Pinpoint the cell where the given text exists, returning its (X, Y) midpoint coordinate. 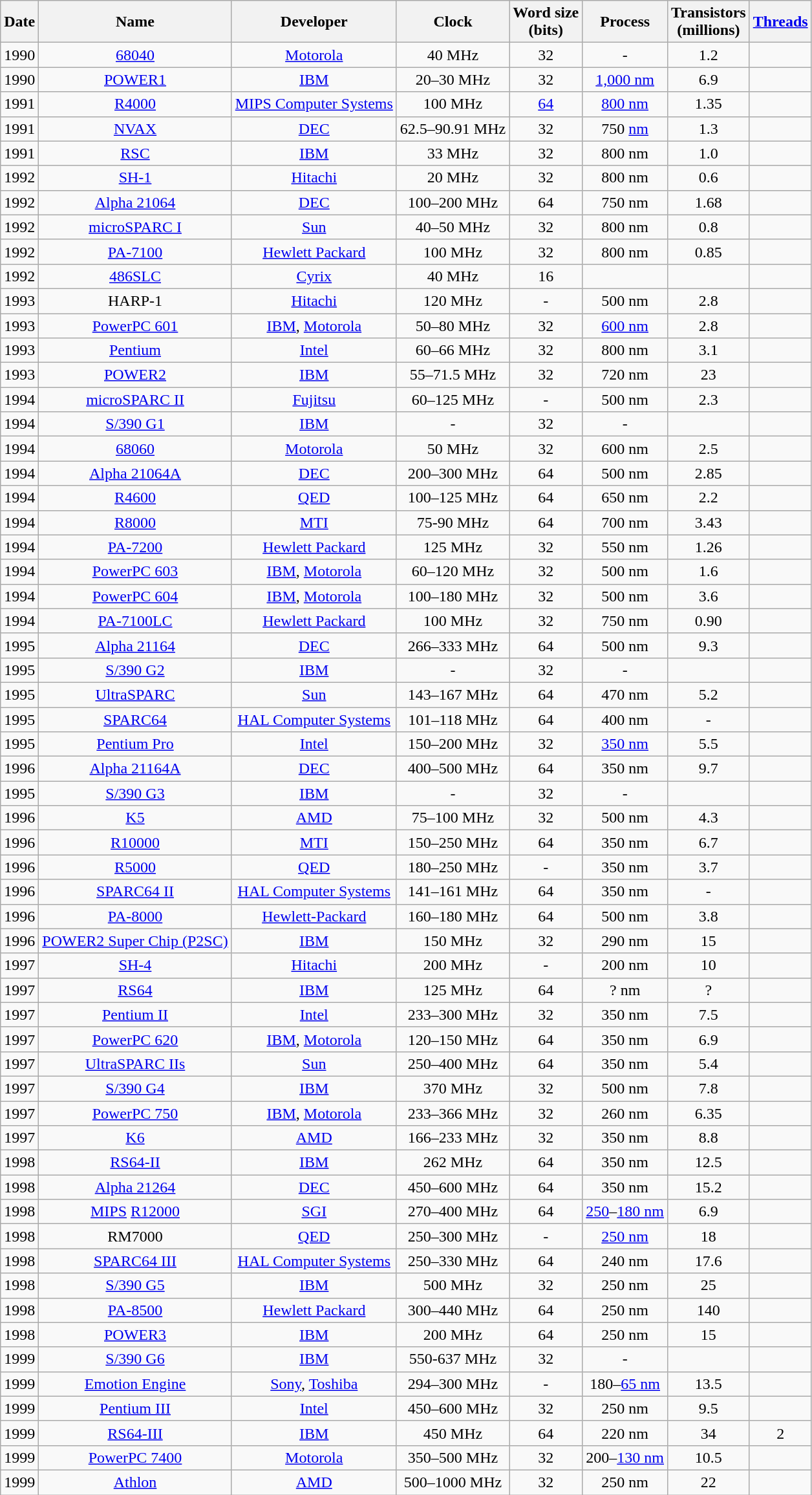
1.2 (709, 55)
NVAX (135, 129)
PA-8500 (135, 1310)
Emotion Engine (135, 1384)
S/390 G5 (135, 1285)
Word size(bits) (546, 22)
101–118 MHz (453, 720)
R8000 (135, 522)
18 (709, 1236)
HARP-1 (135, 301)
R4000 (135, 104)
POWER1 (135, 80)
240 nm (625, 1261)
1.3 (709, 129)
200–300 MHz (453, 473)
Process (625, 22)
S/390 G4 (135, 1088)
220 nm (625, 1433)
250–400 MHz (453, 1064)
1.68 (709, 202)
500 MHz (453, 1285)
5.4 (709, 1064)
POWER2 (135, 375)
Fujitsu (314, 400)
Pentium III (135, 1408)
RS64 (135, 990)
PowerPC 604 (135, 596)
700 nm (625, 522)
450 MHz (453, 1433)
Hewlett-Packard (314, 916)
100–125 MHz (453, 498)
POWER2 Super Chip (P2SC) (135, 941)
Date (19, 22)
0.8 (709, 227)
PowerPC 601 (135, 325)
160–180 MHz (453, 916)
microSPARC I (135, 227)
PowerPC 750 (135, 1113)
143–167 MHz (453, 694)
12.5 (709, 1163)
9.5 (709, 1408)
60–120 MHz (453, 572)
150 MHz (453, 941)
microSPARC II (135, 400)
250–300 MHz (453, 1236)
R4600 (135, 498)
260 nm (625, 1113)
40–50 MHz (453, 227)
470 nm (625, 694)
55–71.5 MHz (453, 375)
Clock (453, 22)
2 (780, 1433)
8.8 (709, 1138)
PA-7200 (135, 547)
POWER3 (135, 1335)
262 MHz (453, 1163)
SH-4 (135, 965)
300–440 MHz (453, 1310)
0.6 (709, 178)
100–200 MHz (453, 202)
100–180 MHz (453, 596)
270–400 MHz (453, 1212)
15.2 (709, 1187)
R5000 (135, 867)
17.6 (709, 1261)
10.5 (709, 1457)
6.35 (709, 1113)
68040 (135, 55)
R10000 (135, 843)
60–125 MHz (453, 400)
0.85 (709, 252)
RM7000 (135, 1236)
Alpha 21164 (135, 645)
UltraSPARC (135, 694)
500–1000 MHz (453, 1482)
5.5 (709, 744)
550 nm (625, 547)
1,000 nm (625, 80)
1.0 (709, 153)
4.3 (709, 818)
SPARC64 II (135, 892)
75–100 MHz (453, 818)
Alpha 21064 (135, 202)
62.5–90.91 MHz (453, 129)
25 (709, 1285)
50 MHz (453, 449)
Name (135, 22)
S/390 G6 (135, 1359)
Alpha 21164A (135, 769)
250–330 MHz (453, 1261)
20–30 MHz (453, 80)
2.3 (709, 400)
RSC (135, 153)
250–180 nm (625, 1212)
RS64-III (135, 1433)
3.7 (709, 867)
180–65 nm (625, 1384)
180–250 MHz (453, 867)
S/390 G2 (135, 670)
3.8 (709, 916)
PA-8000 (135, 916)
9.3 (709, 645)
60–66 MHz (453, 350)
K5 (135, 818)
SPARC64 III (135, 1261)
200 nm (625, 965)
166–233 MHz (453, 1138)
233–366 MHz (453, 1113)
294–300 MHz (453, 1384)
SPARC64 (135, 720)
Pentium II (135, 1015)
1.35 (709, 104)
Transistors(millions) (709, 22)
6.7 (709, 843)
K6 (135, 1138)
PA-7100LC (135, 621)
720 nm (625, 375)
33 MHz (453, 153)
650 nm (625, 498)
9.7 (709, 769)
0.90 (709, 621)
16 (546, 276)
3.43 (709, 522)
S/390 G3 (135, 793)
Cyrix (314, 276)
MIPS Computer Systems (314, 104)
400 nm (625, 720)
Alpha 21064A (135, 473)
PowerPC 620 (135, 1039)
3.1 (709, 350)
400–500 MHz (453, 769)
7.5 (709, 1015)
290 nm (625, 941)
486SLC (135, 276)
Sony, Toshiba (314, 1384)
150–250 MHz (453, 843)
75-90 MHz (453, 522)
150–200 MHz (453, 744)
SGI (314, 1212)
Threads (780, 22)
5.2 (709, 694)
68060 (135, 449)
370 MHz (453, 1088)
MIPS R12000 (135, 1212)
1.6 (709, 572)
? (709, 990)
Alpha 21264 (135, 1187)
UltraSPARC IIs (135, 1064)
Pentium (135, 350)
Athlon (135, 1482)
50–80 MHz (453, 325)
140 (709, 1310)
2.2 (709, 498)
141–161 MHz (453, 892)
1.26 (709, 547)
120–150 MHz (453, 1039)
S/390 G1 (135, 424)
550-637 MHz (453, 1359)
2.5 (709, 449)
Pentium Pro (135, 744)
PowerPC 603 (135, 572)
2.85 (709, 473)
350–500 MHz (453, 1457)
PA-7100 (135, 252)
RS64-II (135, 1163)
13.5 (709, 1384)
20 MHz (453, 178)
23 (709, 375)
233–300 MHz (453, 1015)
200–130 nm (625, 1457)
3.6 (709, 596)
10 (709, 965)
7.8 (709, 1088)
Developer (314, 22)
22 (709, 1482)
266–333 MHz (453, 645)
SH-1 (135, 178)
120 MHz (453, 301)
? nm (625, 990)
PowerPC 7400 (135, 1457)
34 (709, 1433)
